Provide the (x, y) coordinate of the cell's center where the given text is located.  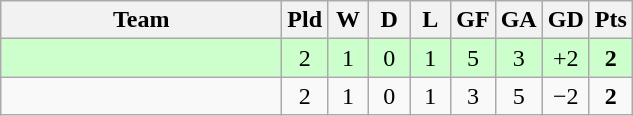
GF (473, 20)
GA (518, 20)
Pts (610, 20)
GD (566, 20)
W (348, 20)
D (390, 20)
L (430, 20)
+2 (566, 58)
−2 (566, 96)
Team (142, 20)
Pld (305, 20)
